Capture the cell that displays the provided text and extract its [X, Y] central coordinate. 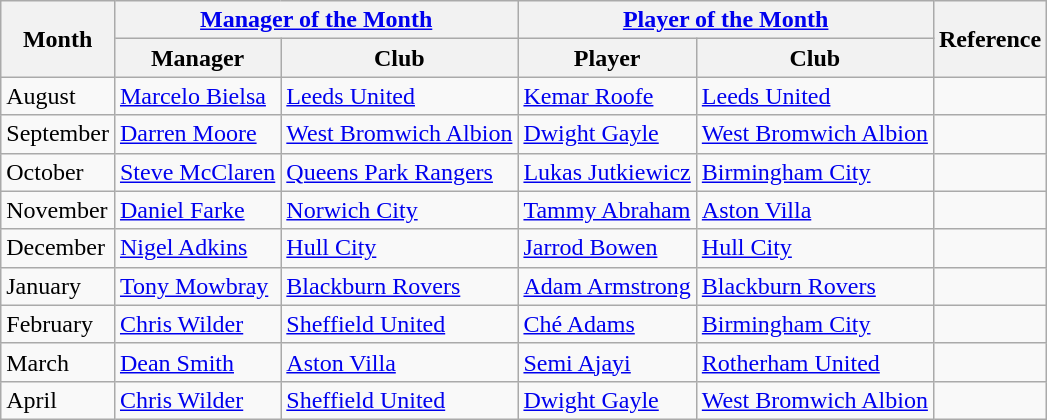
Adam Armstrong [607, 286]
Marcelo Bielsa [197, 96]
Manager [197, 58]
Player of the Month [726, 20]
February [58, 324]
Steve McClaren [197, 172]
Dean Smith [197, 362]
October [58, 172]
March [58, 362]
January [58, 286]
Reference [990, 39]
Tammy Abraham [607, 210]
Queens Park Rangers [400, 172]
April [58, 400]
Semi Ajayi [607, 362]
Norwich City [400, 210]
August [58, 96]
Daniel Farke [197, 210]
September [58, 134]
November [58, 210]
Kemar Roofe [607, 96]
Tony Mowbray [197, 286]
Manager of the Month [316, 20]
Rotherham United [814, 362]
Jarrod Bowen [607, 248]
Month [58, 39]
Ché Adams [607, 324]
Lukas Jutkiewicz [607, 172]
Nigel Adkins [197, 248]
Player [607, 58]
Darren Moore [197, 134]
December [58, 248]
